Return the [x, y] coordinate for the center point of the cell that contains the specified text.  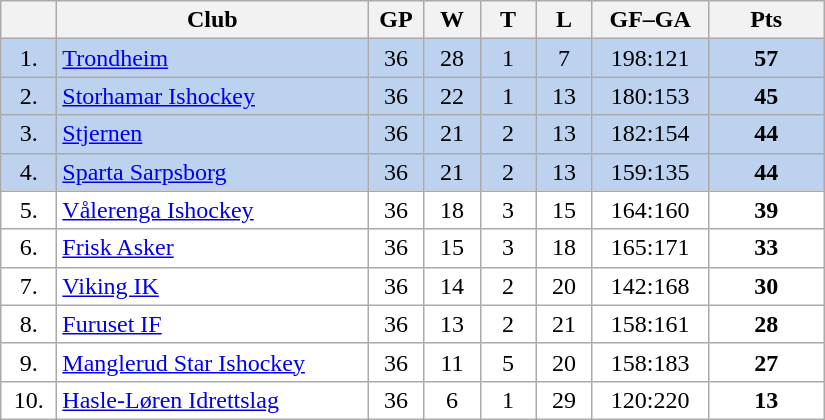
Pts [766, 20]
11 [452, 362]
6 [452, 400]
45 [766, 96]
1. [29, 58]
3. [29, 134]
27 [766, 362]
7 [564, 58]
Hasle-Løren Idrettslag [212, 400]
5. [29, 210]
Trondheim [212, 58]
Sparta Sarpsborg [212, 172]
57 [766, 58]
22 [452, 96]
10. [29, 400]
198:121 [650, 58]
Furuset IF [212, 324]
Stjernen [212, 134]
7. [29, 286]
Storhamar Ishockey [212, 96]
T [508, 20]
33 [766, 248]
165:171 [650, 248]
GP [396, 20]
9. [29, 362]
158:183 [650, 362]
39 [766, 210]
5 [508, 362]
Frisk Asker [212, 248]
158:161 [650, 324]
Vålerenga Ishockey [212, 210]
6. [29, 248]
8. [29, 324]
L [564, 20]
Club [212, 20]
W [452, 20]
180:153 [650, 96]
120:220 [650, 400]
30 [766, 286]
159:135 [650, 172]
29 [564, 400]
164:160 [650, 210]
142:168 [650, 286]
182:154 [650, 134]
Manglerud Star Ishockey [212, 362]
Viking IK [212, 286]
14 [452, 286]
4. [29, 172]
GF–GA [650, 20]
2. [29, 96]
